Return the (X, Y) coordinate for the center point of the cell that contains the specified text.  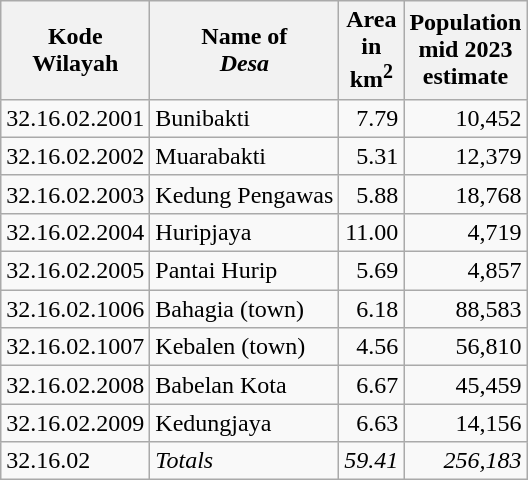
Muarabakti (244, 156)
18,768 (466, 194)
12,379 (466, 156)
59.41 (372, 461)
Pantai Hurip (244, 271)
Kedungjaya (244, 423)
5.88 (372, 194)
32.16.02.2009 (76, 423)
5.69 (372, 271)
4,719 (466, 232)
10,452 (466, 118)
5.31 (372, 156)
Babelan Kota (244, 385)
Name of Desa (244, 50)
4.56 (372, 347)
32.16.02.1007 (76, 347)
Kebalen (town) (244, 347)
32.16.02.2002 (76, 156)
Kedung Pengawas (244, 194)
32.16.02.1006 (76, 309)
32.16.02 (76, 461)
4,857 (466, 271)
32.16.02.2004 (76, 232)
32.16.02.2008 (76, 385)
14,156 (466, 423)
Huripjaya (244, 232)
7.79 (372, 118)
Populationmid 2023estimate (466, 50)
32.16.02.2001 (76, 118)
256,183 (466, 461)
Bunibakti (244, 118)
56,810 (466, 347)
11.00 (372, 232)
45,459 (466, 385)
Area in km2 (372, 50)
Totals (244, 461)
32.16.02.2003 (76, 194)
6.18 (372, 309)
6.67 (372, 385)
88,583 (466, 309)
32.16.02.2005 (76, 271)
Bahagia (town) (244, 309)
Kode Wilayah (76, 50)
6.63 (372, 423)
